Determine the [X, Y] coordinate at the center of the cell enclosing the given text.  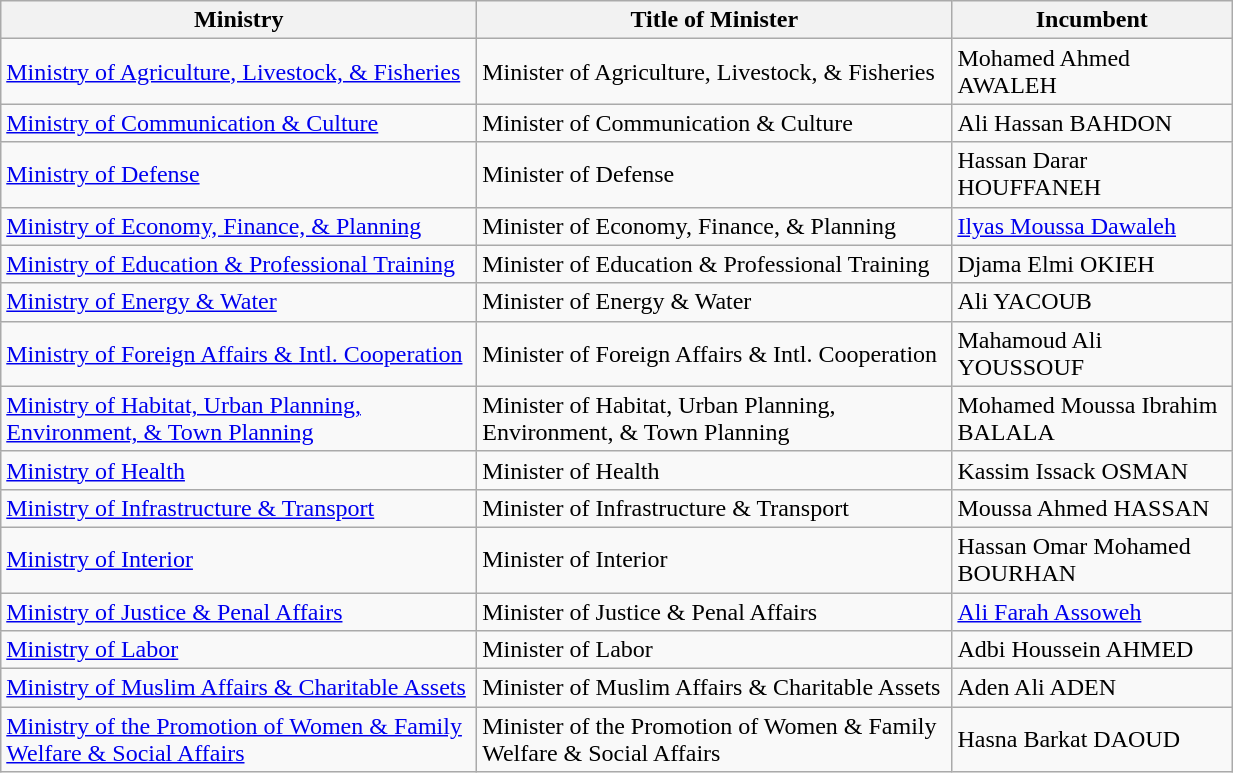
Minister of Communication & Culture [714, 123]
Hasna Barkat DAOUD [1092, 740]
Mahamoud Ali YOUSSOUF [1092, 354]
Ministry of Health [239, 470]
Ali Farah Assoweh [1092, 611]
Minister of Energy & Water [714, 302]
Ali YACOUB [1092, 302]
Minister of Health [714, 470]
Ministry of Justice & Penal Affairs [239, 611]
Minister of Labor [714, 650]
Ministry of Energy & Water [239, 302]
Minister of Economy, Finance, & Planning [714, 226]
Ministry of Economy, Finance, & Planning [239, 226]
Hassan Darar HOUFFANEH [1092, 174]
Minister of Infrastructure & Transport [714, 508]
Ministry of Habitat, Urban Planning, Environment, & Town Planning [239, 418]
Kassim Issack OSMAN [1092, 470]
Minister of the Promotion of Women & Family Welfare & Social Affairs [714, 740]
Minister of Muslim Affairs & Charitable Assets [714, 688]
Minister of Justice & Penal Affairs [714, 611]
Ministry of Infrastructure & Transport [239, 508]
Minister of Agriculture, Livestock, & Fisheries [714, 72]
Incumbent [1092, 20]
Ministry of Education & Professional Training [239, 264]
Ministry of Defense [239, 174]
Minister of Foreign Affairs & Intl. Cooperation [714, 354]
Minister of Habitat, Urban Planning, Environment, & Town Planning [714, 418]
Mohamed Moussa Ibrahim BALALA [1092, 418]
Minister of Interior [714, 560]
Djama Elmi OKIEH [1092, 264]
Minister of Education & Professional Training [714, 264]
Ilyas Moussa Dawaleh [1092, 226]
Ministry of Communication & Culture [239, 123]
Ali Hassan BAHDON [1092, 123]
Moussa Ahmed HASSAN [1092, 508]
Minister of Defense [714, 174]
Ministry of Labor [239, 650]
Ministry of the Promotion of Women & Family Welfare & Social Affairs [239, 740]
Mohamed Ahmed AWALEH [1092, 72]
Hassan Omar Mohamed BOURHAN [1092, 560]
Ministry of Foreign Affairs & Intl. Cooperation [239, 354]
Ministry [239, 20]
Ministry of Agriculture, Livestock, & Fisheries [239, 72]
Aden Ali ADEN [1092, 688]
Title of Minister [714, 20]
Adbi Houssein AHMED [1092, 650]
Ministry of Interior [239, 560]
Ministry of Muslim Affairs & Charitable Assets [239, 688]
